Locate the cell with the specified text and output its (X, Y) center coordinate. 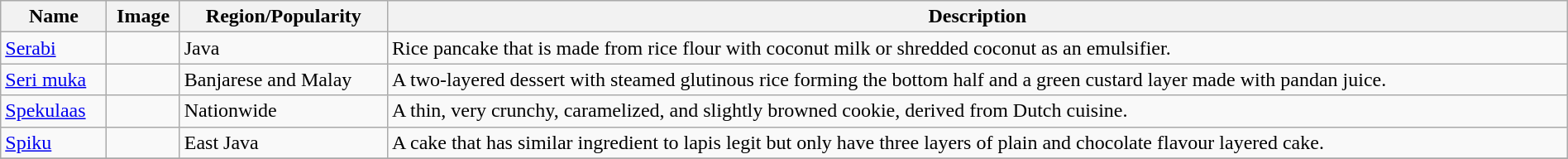
Image (143, 17)
Serabi (54, 48)
Spiku (54, 142)
Region/Popularity (283, 17)
Description (978, 17)
Banjarese and Malay (283, 79)
East Java (283, 142)
A two-layered dessert with steamed glutinous rice forming the bottom half and a green custard layer made with pandan juice. (978, 79)
A thin, very crunchy, caramelized, and slightly browned cookie, derived from Dutch cuisine. (978, 111)
Java (283, 48)
Seri muka (54, 79)
A cake that has similar ingredient to lapis legit but only have three layers of plain and chocolate flavour layered cake. (978, 142)
Rice pancake that is made from rice flour with coconut milk or shredded coconut as an emulsifier. (978, 48)
Spekulaas (54, 111)
Name (54, 17)
Nationwide (283, 111)
